Identify which cell holds the provided text, then report its [x, y] central coordinate. 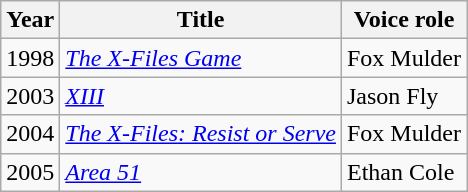
Ethan Cole [404, 172]
2005 [30, 172]
Jason Fly [404, 96]
2004 [30, 134]
1998 [30, 58]
XIII [201, 96]
Title [201, 20]
The X-Files Game [201, 58]
Voice role [404, 20]
2003 [30, 96]
The X-Files: Resist or Serve [201, 134]
Area 51 [201, 172]
Year [30, 20]
